Return (x, y) of the center of cell containing provided text 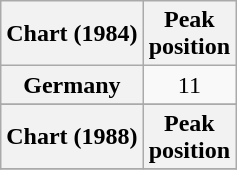
Chart (1988) (72, 136)
Germany (72, 85)
Chart (1984) (72, 34)
11 (189, 85)
